Detect which cell encompasses the target text, then output its [X, Y] center coordinate. 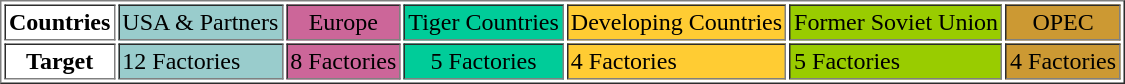
Countries [59, 22]
8 Factories [344, 62]
USA & Partners [200, 22]
Target [59, 62]
Developing Countries [676, 22]
Europe [344, 22]
Tiger Countries [484, 22]
OPEC [1064, 22]
Former Soviet Union [896, 22]
12 Factories [200, 62]
